Identify which cell holds the provided text, then report its (X, Y) central coordinate. 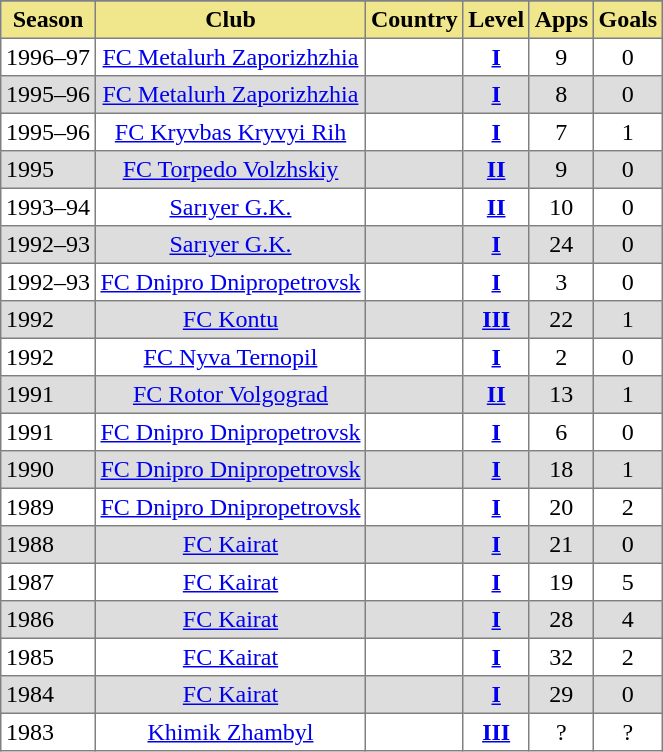
1995 (48, 170)
Goals (628, 20)
32 (561, 657)
20 (561, 507)
4 (628, 620)
1996–97 (48, 57)
1987 (48, 582)
1984 (48, 695)
Level (496, 20)
1993–94 (48, 207)
FC Torpedo Volzhskiy (230, 170)
6 (561, 432)
3 (561, 282)
21 (561, 545)
FC Nyva Ternopil (230, 357)
Season (48, 20)
FC Kryvbas Kryvyi Rih (230, 132)
8 (561, 95)
10 (561, 207)
18 (561, 470)
24 (561, 245)
1990 (48, 470)
Khimik Zhambyl (230, 732)
FC Kontu (230, 320)
28 (561, 620)
29 (561, 695)
Country (414, 20)
Apps (561, 20)
1989 (48, 507)
1988 (48, 545)
5 (628, 582)
13 (561, 395)
19 (561, 582)
22 (561, 320)
1983 (48, 732)
Club (230, 20)
FC Rotor Volgograd (230, 395)
1985 (48, 657)
7 (561, 132)
1986 (48, 620)
